For the text-containing cell, return its midpoint in (x, y) coordinate format. 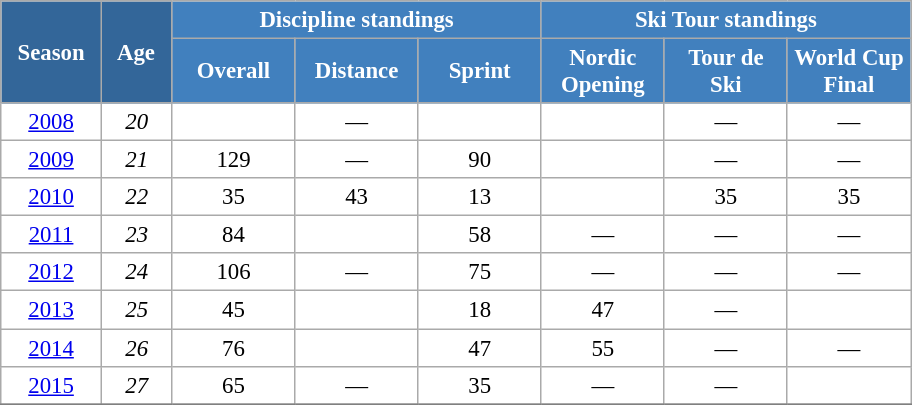
NordicOpening (602, 72)
45 (234, 310)
13 (480, 197)
Season (52, 52)
58 (480, 235)
25 (136, 310)
2010 (52, 197)
18 (480, 310)
75 (480, 273)
World CupFinal (848, 72)
Sprint (480, 72)
65 (234, 385)
84 (234, 235)
Age (136, 52)
23 (136, 235)
2013 (52, 310)
Discipline standings (356, 20)
Overall (234, 72)
26 (136, 348)
2011 (52, 235)
2012 (52, 273)
Distance (356, 72)
27 (136, 385)
55 (602, 348)
21 (136, 160)
2015 (52, 385)
43 (356, 197)
20 (136, 122)
76 (234, 348)
106 (234, 273)
90 (480, 160)
24 (136, 273)
2014 (52, 348)
Ski Tour standings (726, 20)
22 (136, 197)
Tour deSki (726, 72)
2008 (52, 122)
2009 (52, 160)
129 (234, 160)
